Locate the cell with the specified text and output its (X, Y) center coordinate. 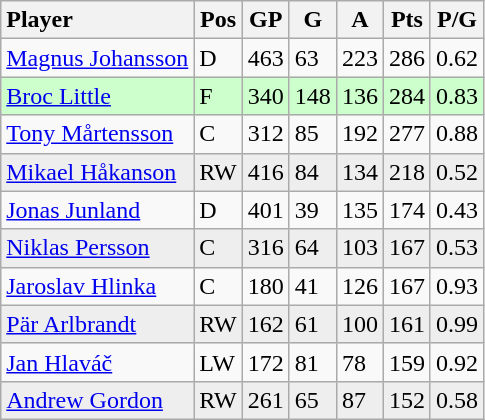
0.43 (456, 210)
134 (360, 172)
401 (266, 210)
78 (360, 362)
Niklas Persson (98, 248)
218 (406, 172)
Magnus Johansson (98, 58)
174 (406, 210)
284 (406, 96)
GP (266, 20)
LW (218, 362)
Jaroslav Hlinka (98, 286)
0.88 (456, 134)
Pts (406, 20)
312 (266, 134)
Pär Arlbrandt (98, 324)
148 (312, 96)
223 (360, 58)
0.83 (456, 96)
Player (98, 20)
41 (312, 286)
Andrew Gordon (98, 400)
Tony Mårtensson (98, 134)
135 (360, 210)
Jan Hlaváč (98, 362)
Broc Little (98, 96)
162 (266, 324)
192 (360, 134)
416 (266, 172)
152 (406, 400)
0.92 (456, 362)
87 (360, 400)
103 (360, 248)
0.99 (456, 324)
81 (312, 362)
0.93 (456, 286)
277 (406, 134)
85 (312, 134)
286 (406, 58)
63 (312, 58)
Mikael Håkanson (98, 172)
0.52 (456, 172)
G (312, 20)
84 (312, 172)
P/G (456, 20)
159 (406, 362)
261 (266, 400)
0.58 (456, 400)
316 (266, 248)
Pos (218, 20)
172 (266, 362)
0.62 (456, 58)
64 (312, 248)
180 (266, 286)
340 (266, 96)
61 (312, 324)
39 (312, 210)
100 (360, 324)
0.53 (456, 248)
161 (406, 324)
65 (312, 400)
A (360, 20)
463 (266, 58)
F (218, 96)
136 (360, 96)
Jonas Junland (98, 210)
126 (360, 286)
